From the cell containing the given text, extract its center point as (x, y) coordinate. 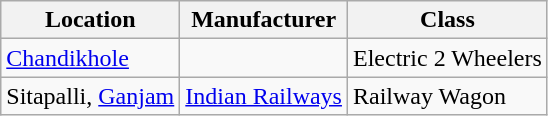
Railway Wagon (447, 96)
Electric 2 Wheelers (447, 58)
Manufacturer (264, 20)
Indian Railways (264, 96)
Sitapalli, Ganjam (90, 96)
Location (90, 20)
Chandikhole (90, 58)
Class (447, 20)
